Pinpoint the cell where the given text exists, returning its (x, y) midpoint coordinate. 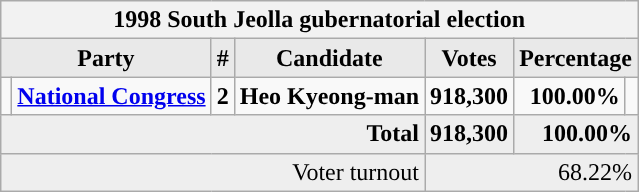
Total (213, 134)
1998 South Jeolla gubernatorial election (320, 20)
Candidate (329, 58)
Voter turnout (213, 172)
68.22% (532, 172)
Heo Kyeong-man (329, 96)
Party (106, 58)
2 (222, 96)
Percentage (576, 58)
Votes (470, 58)
# (222, 58)
National Congress (112, 96)
